Capture the cell that displays the provided text and extract its [x, y] central coordinate. 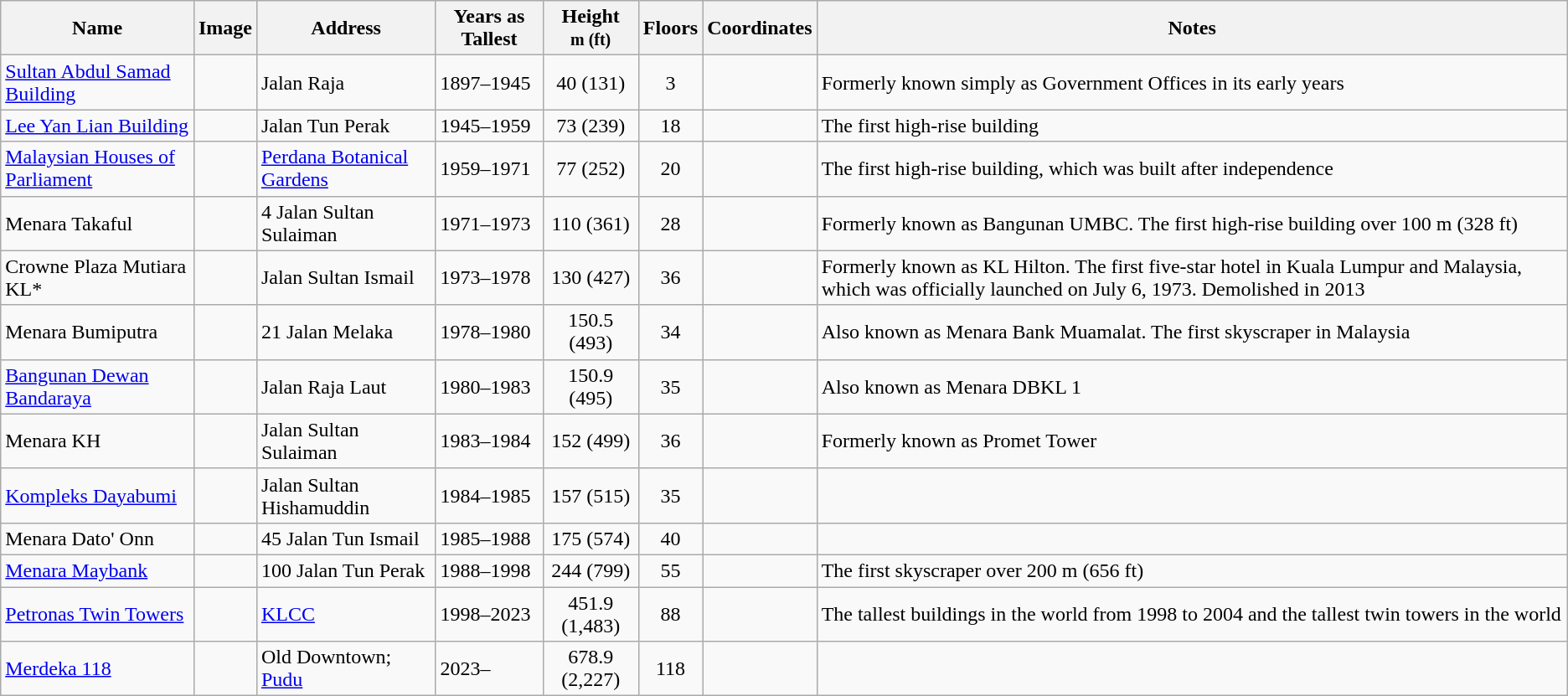
77 (252) [591, 169]
Lee Yan Lian Building [97, 126]
The first skyscraper over 200 m (656 ft) [1192, 570]
150.5 (493) [591, 332]
88 [670, 613]
Crowne Plaza Mutiara KL* [97, 278]
Address [345, 28]
Floors [670, 28]
45 Jalan Tun Ismail [345, 539]
55 [670, 570]
2023– [489, 668]
Old Downtown; Pudu [345, 668]
130 (427) [591, 278]
Perdana Botanical Gardens [345, 169]
Formerly known simply as Government Offices in its early years [1192, 82]
40 (131) [591, 82]
118 [670, 668]
1897–1945 [489, 82]
21 Jalan Melaka [345, 332]
Kompleks Dayabumi [97, 496]
110 (361) [591, 223]
1998–2023 [489, 613]
Coordinates [760, 28]
Notes [1192, 28]
1945–1959 [489, 126]
Menara Maybank [97, 570]
100 Jalan Tun Perak [345, 570]
1978–1980 [489, 332]
4 Jalan Sultan Sulaiman [345, 223]
The first high-rise building, which was built after independence [1192, 169]
73 (239) [591, 126]
Formerly known as Bangunan UMBC. The first high-rise building over 100 m (328 ft) [1192, 223]
34 [670, 332]
Formerly known as Promet Tower [1192, 441]
28 [670, 223]
175 (574) [591, 539]
Menara Dato' Onn [97, 539]
Image [224, 28]
150.9 (495) [591, 387]
Malaysian Houses of Parliament [97, 169]
Years as Tallest [489, 28]
1983–1984 [489, 441]
Jalan Raja Laut [345, 387]
Bangunan Dewan Bandaraya [97, 387]
Name [97, 28]
1988–1998 [489, 570]
Jalan Sultan Ismail [345, 278]
Petronas Twin Towers [97, 613]
The tallest buildings in the world from 1998 to 2004 and the tallest twin towers in the world [1192, 613]
1973–1978 [489, 278]
Jalan Raja [345, 82]
The first high-rise building [1192, 126]
152 (499) [591, 441]
157 (515) [591, 496]
Menara Takaful [97, 223]
18 [670, 126]
244 (799) [591, 570]
20 [670, 169]
678.9 (2,227) [591, 668]
40 [670, 539]
KLCC [345, 613]
451.9 (1,483) [591, 613]
1959–1971 [489, 169]
1984–1985 [489, 496]
Jalan Sultan Hishamuddin [345, 496]
3 [670, 82]
Merdeka 118 [97, 668]
1971–1973 [489, 223]
1980–1983 [489, 387]
Heightm (ft) [591, 28]
Also known as Menara DBKL 1 [1192, 387]
Sultan Abdul Samad Building [97, 82]
Jalan Sultan Sulaiman [345, 441]
1985–1988 [489, 539]
Also known as Menara Bank Muamalat. The first skyscraper in Malaysia [1192, 332]
Jalan Tun Perak [345, 126]
Menara Bumiputra [97, 332]
Menara KH [97, 441]
